Identify which cell holds the provided text, then report its [x, y] central coordinate. 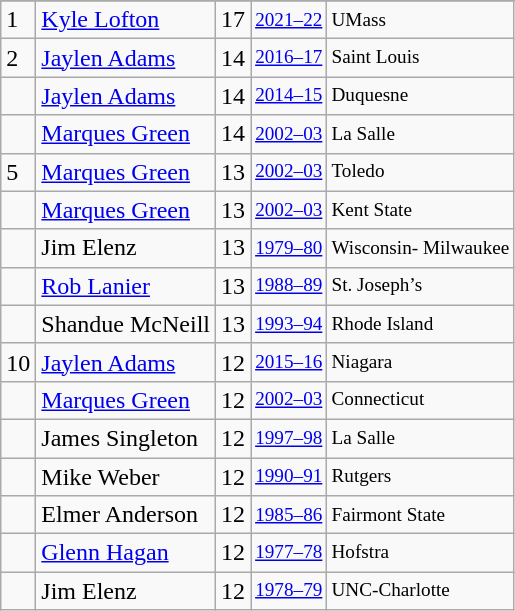
2016–17 [289, 58]
2014–15 [289, 96]
James Singleton [126, 438]
17 [234, 20]
2015–16 [289, 362]
Glenn Hagan [126, 553]
Duquesne [420, 96]
Mike Weber [126, 477]
Rhode Island [420, 324]
1993–94 [289, 324]
Saint Louis [420, 58]
Elmer Anderson [126, 515]
Connecticut [420, 400]
Rob Lanier [126, 286]
Rutgers [420, 477]
Kyle Lofton [126, 20]
UMass [420, 20]
Toledo [420, 172]
1977–78 [289, 553]
1990–91 [289, 477]
10 [18, 362]
Shandue McNeill [126, 324]
1978–79 [289, 591]
1985–86 [289, 515]
UNC-Charlotte [420, 591]
5 [18, 172]
Fairmont State [420, 515]
1997–98 [289, 438]
2021–22 [289, 20]
1 [18, 20]
2 [18, 58]
Wisconsin- Milwaukee [420, 248]
1988–89 [289, 286]
Kent State [420, 210]
1979–80 [289, 248]
Hofstra [420, 553]
Niagara [420, 362]
St. Joseph’s [420, 286]
